Search for the cell housing the specified text and yield its (X, Y) center coordinate. 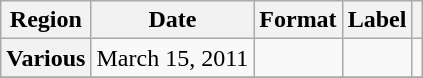
Region (46, 20)
Label (377, 20)
Date (172, 20)
March 15, 2011 (172, 58)
Various (46, 58)
Format (298, 20)
